Identify which cell holds the provided text, then report its [x, y] central coordinate. 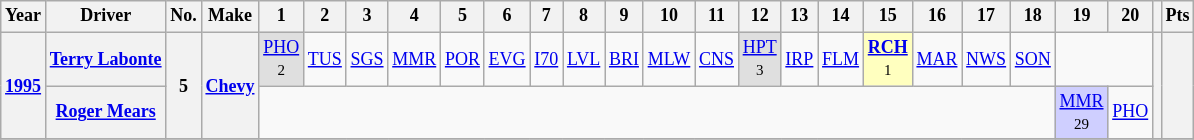
MLW [668, 59]
FLM [841, 59]
IRP [800, 59]
Year [24, 16]
13 [800, 16]
BRI [624, 59]
1995 [24, 86]
Make [230, 16]
I70 [546, 59]
Chevy [230, 86]
15 [888, 16]
19 [1082, 16]
Driver [106, 16]
MAR [937, 59]
Terry Labonte [106, 59]
POR [463, 59]
7 [546, 16]
20 [1130, 16]
1 [282, 16]
No. [184, 16]
Pts [1178, 16]
MMR [414, 59]
8 [584, 16]
EVG [507, 59]
Roger Mears [106, 113]
PHO2 [282, 59]
MMR29 [1082, 113]
3 [367, 16]
SON [1032, 59]
LVL [584, 59]
12 [760, 16]
10 [668, 16]
11 [717, 16]
14 [841, 16]
17 [986, 16]
HPT3 [760, 59]
RCH1 [888, 59]
6 [507, 16]
TUS [324, 59]
18 [1032, 16]
4 [414, 16]
2 [324, 16]
SGS [367, 59]
NWS [986, 59]
PHO [1130, 113]
9 [624, 16]
CNS [717, 59]
16 [937, 16]
